Capture the cell that displays the provided text and extract its (x, y) central coordinate. 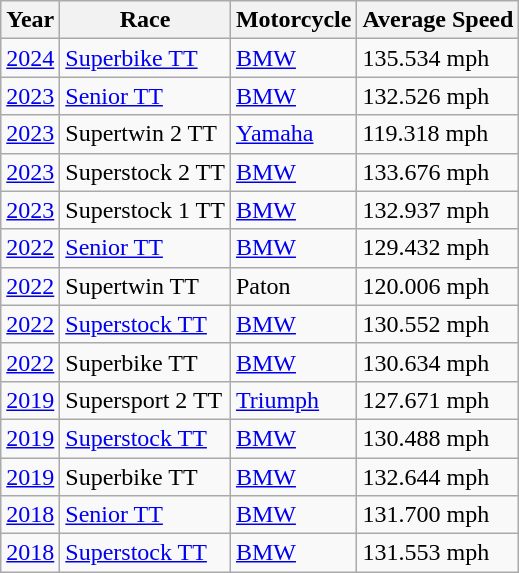
Average Speed (438, 20)
Triumph (294, 400)
130.552 mph (438, 324)
Paton (294, 286)
132.526 mph (438, 96)
Supertwin 2 TT (146, 134)
132.937 mph (438, 210)
130.488 mph (438, 438)
Superstock 1 TT (146, 210)
Yamaha (294, 134)
135.534 mph (438, 58)
127.671 mph (438, 400)
Supersport 2 TT (146, 400)
131.553 mph (438, 553)
Race (146, 20)
2024 (30, 58)
120.006 mph (438, 286)
Year (30, 20)
131.700 mph (438, 515)
132.644 mph (438, 477)
130.634 mph (438, 362)
133.676 mph (438, 172)
Supertwin TT (146, 286)
129.432 mph (438, 248)
Superstock 2 TT (146, 172)
Motorcycle (294, 20)
119.318 mph (438, 134)
